Detect which cell encompasses the target text, then output its [x, y] center coordinate. 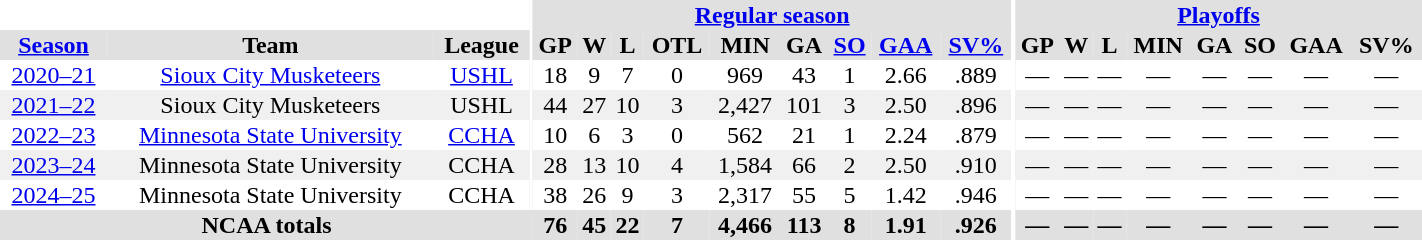
28 [556, 165]
76 [556, 225]
Playoffs [1218, 15]
45 [594, 225]
8 [850, 225]
Team [270, 45]
55 [804, 195]
43 [804, 75]
44 [556, 105]
OTL [677, 45]
4,466 [745, 225]
22 [628, 225]
NCAA totals [266, 225]
2,427 [745, 105]
6 [594, 135]
113 [804, 225]
.896 [976, 105]
562 [745, 135]
2 [850, 165]
1,584 [745, 165]
4 [677, 165]
2023–24 [54, 165]
2021–22 [54, 105]
.879 [976, 135]
2.24 [906, 135]
21 [804, 135]
13 [594, 165]
5 [850, 195]
.926 [976, 225]
969 [745, 75]
.910 [976, 165]
1.42 [906, 195]
27 [594, 105]
2020–21 [54, 75]
.889 [976, 75]
2024–25 [54, 195]
18 [556, 75]
Season [54, 45]
.946 [976, 195]
Regular season [772, 15]
26 [594, 195]
2022–23 [54, 135]
League [482, 45]
101 [804, 105]
66 [804, 165]
38 [556, 195]
1.91 [906, 225]
2.66 [906, 75]
2,317 [745, 195]
